Return the (X, Y) coordinate for the center point of the cell that contains the specified text.  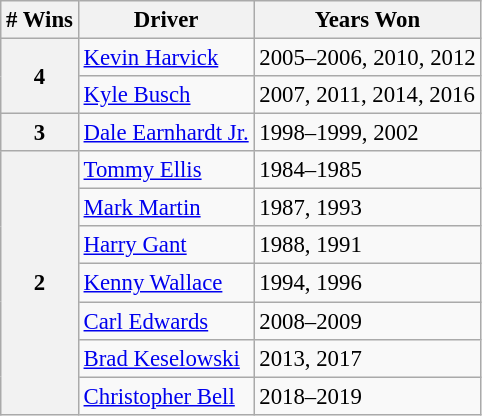
2013, 2017 (368, 358)
2005–2006, 2010, 2012 (368, 58)
Christopher Bell (166, 396)
1987, 1993 (368, 208)
Mark Martin (166, 208)
Tommy Ellis (166, 170)
Carl Edwards (166, 321)
2007, 2011, 2014, 2016 (368, 95)
Kenny Wallace (166, 283)
1998–1999, 2002 (368, 133)
1984–1985 (368, 170)
Brad Keselowski (166, 358)
1994, 1996 (368, 283)
2008–2009 (368, 321)
4 (40, 76)
Years Won (368, 20)
Harry Gant (166, 245)
Driver (166, 20)
2 (40, 282)
3 (40, 133)
Dale Earnhardt Jr. (166, 133)
Kevin Harvick (166, 58)
Kyle Busch (166, 95)
2018–2019 (368, 396)
1988, 1991 (368, 245)
# Wins (40, 20)
